For the text-containing cell, return its midpoint in [x, y] coordinate format. 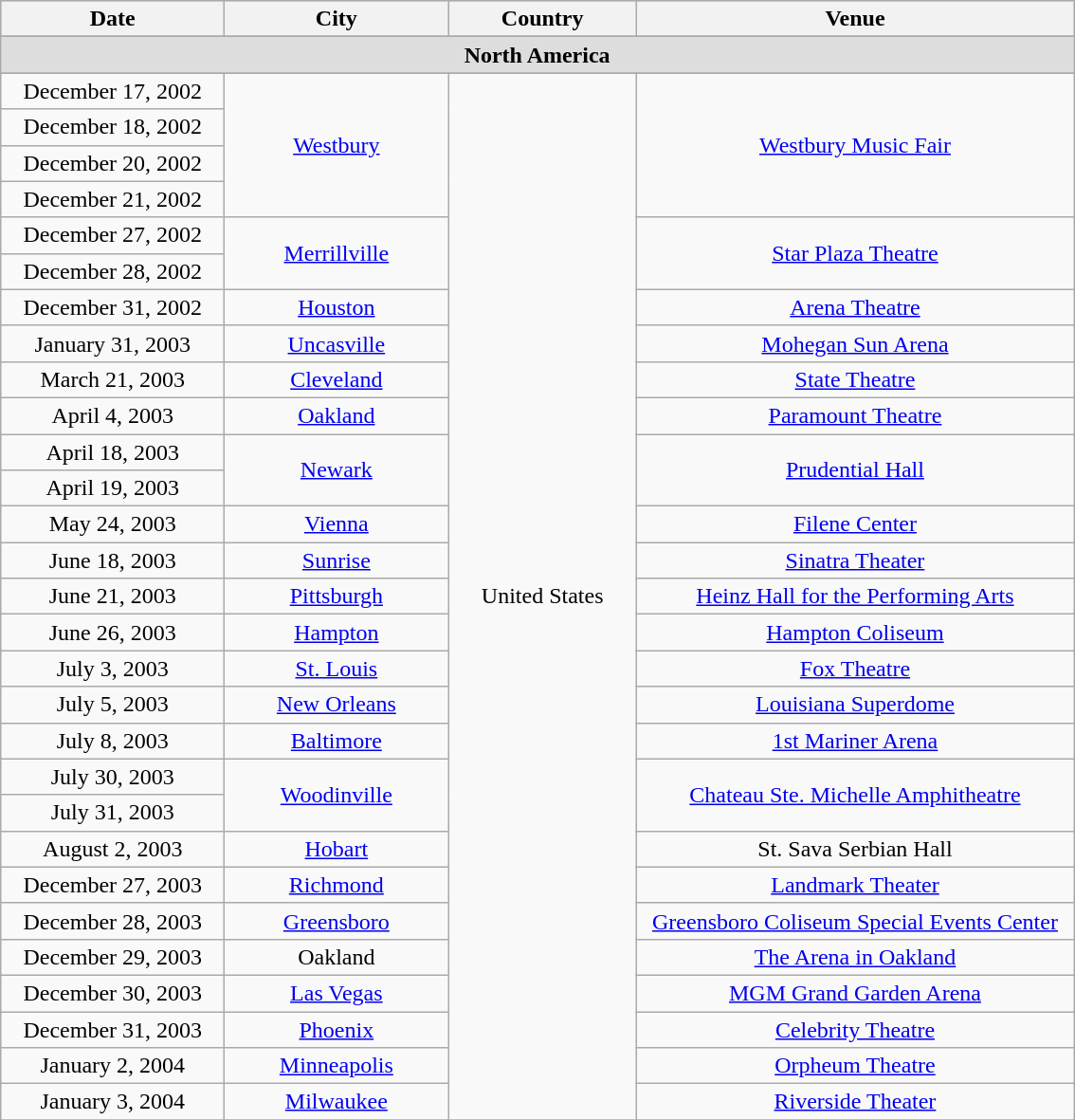
Riverside Theater [855, 1102]
December 20, 2002 [113, 163]
Las Vegas [337, 993]
The Arena in Oakland [855, 957]
New Orleans [337, 705]
December 31, 2002 [113, 307]
January 3, 2004 [113, 1102]
Milwaukee [337, 1102]
Newark [337, 470]
Paramount Theatre [855, 415]
MGM Grand Garden Arena [855, 993]
Arena Theatre [855, 307]
Greensboro [337, 921]
North America [537, 55]
Houston [337, 307]
Heinz Hall for the Performing Arts [855, 597]
June 21, 2003 [113, 597]
Prudential Hall [855, 470]
Sinatra Theater [855, 560]
Uncasville [337, 343]
Merrillville [337, 253]
Woodinville [337, 795]
July 5, 2003 [113, 705]
July 8, 2003 [113, 741]
Richmond [337, 885]
December 30, 2003 [113, 993]
State Theatre [855, 379]
Cleveland [337, 379]
Mohegan Sun Arena [855, 343]
April 18, 2003 [113, 452]
Sunrise [337, 560]
St. Sava Serbian Hall [855, 849]
Orpheum Theatre [855, 1066]
June 18, 2003 [113, 560]
December 17, 2002 [113, 91]
July 3, 2003 [113, 669]
December 31, 2003 [113, 1029]
April 19, 2003 [113, 488]
Vienna [337, 524]
Baltimore [337, 741]
December 28, 2002 [113, 271]
January 31, 2003 [113, 343]
St. Louis [337, 669]
Hobart [337, 849]
December 21, 2002 [113, 199]
August 2, 2003 [113, 849]
Hampton [337, 633]
Minneapolis [337, 1066]
December 28, 2003 [113, 921]
United States [542, 597]
Landmark Theater [855, 885]
1st Mariner Arena [855, 741]
Hampton Coliseum [855, 633]
March 21, 2003 [113, 379]
December 29, 2003 [113, 957]
December 18, 2002 [113, 127]
June 26, 2003 [113, 633]
May 24, 2003 [113, 524]
Louisiana Superdome [855, 705]
December 27, 2003 [113, 885]
Pittsburgh [337, 597]
December 27, 2002 [113, 235]
Chateau Ste. Michelle Amphitheatre [855, 795]
July 31, 2003 [113, 813]
City [337, 19]
July 30, 2003 [113, 777]
Country [542, 19]
Date [113, 19]
Celebrity Theatre [855, 1029]
Westbury Music Fair [855, 145]
Filene Center [855, 524]
Phoenix [337, 1029]
Venue [855, 19]
January 2, 2004 [113, 1066]
Fox Theatre [855, 669]
Star Plaza Theatre [855, 253]
April 4, 2003 [113, 415]
Westbury [337, 145]
Greensboro Coliseum Special Events Center [855, 921]
